Output the (x, y) coordinate of the center of the cell containing the given text.  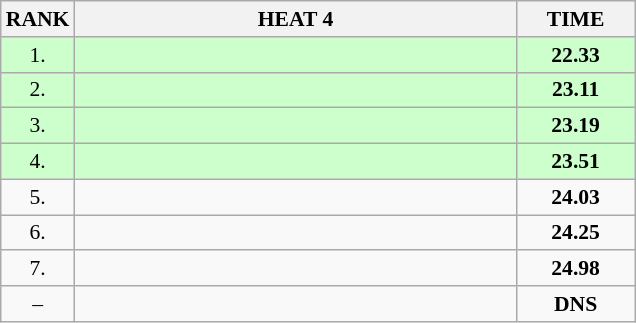
1. (38, 55)
7. (38, 269)
24.25 (576, 233)
4. (38, 162)
– (38, 304)
23.19 (576, 126)
22.33 (576, 55)
RANK (38, 19)
24.98 (576, 269)
TIME (576, 19)
5. (38, 197)
23.51 (576, 162)
6. (38, 233)
24.03 (576, 197)
2. (38, 90)
23.11 (576, 90)
HEAT 4 (295, 19)
3. (38, 126)
DNS (576, 304)
